Search for the cell housing the specified text and yield its [X, Y] center coordinate. 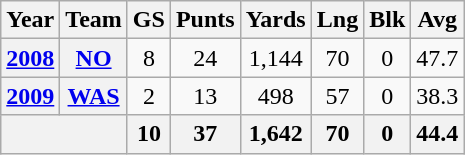
Blk [388, 20]
1,144 [276, 58]
13 [205, 96]
2 [148, 96]
498 [276, 96]
10 [148, 134]
1,642 [276, 134]
NO [94, 58]
Yards [276, 20]
Punts [205, 20]
24 [205, 58]
2009 [30, 96]
Avg [438, 20]
WAS [94, 96]
Year [30, 20]
2008 [30, 58]
57 [337, 96]
Team [94, 20]
8 [148, 58]
47.7 [438, 58]
GS [148, 20]
37 [205, 134]
44.4 [438, 134]
38.3 [438, 96]
Lng [337, 20]
